Return the [X, Y] coordinate for the center point of the cell that contains the specified text.  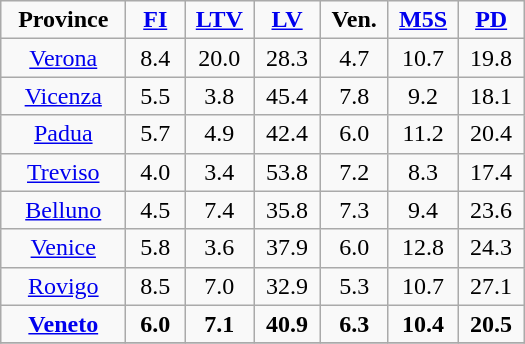
20.4 [491, 134]
8.4 [156, 58]
Ven. [354, 20]
7.0 [220, 286]
4.0 [156, 172]
19.8 [491, 58]
Padua [64, 134]
4.5 [156, 210]
18.1 [491, 96]
28.3 [287, 58]
5.7 [156, 134]
Venice [64, 248]
8.3 [423, 172]
Belluno [64, 210]
8.5 [156, 286]
Treviso [64, 172]
7.3 [354, 210]
53.8 [287, 172]
27.1 [491, 286]
40.9 [287, 324]
24.3 [491, 248]
Vicenza [64, 96]
10.4 [423, 324]
20.0 [220, 58]
35.8 [287, 210]
7.2 [354, 172]
6.3 [354, 324]
M5S [423, 20]
3.4 [220, 172]
3.8 [220, 96]
42.4 [287, 134]
4.7 [354, 58]
4.9 [220, 134]
5.5 [156, 96]
7.4 [220, 210]
Province [64, 20]
PD [491, 20]
9.4 [423, 210]
5.3 [354, 286]
3.6 [220, 248]
FI [156, 20]
20.5 [491, 324]
7.1 [220, 324]
LTV [220, 20]
37.9 [287, 248]
23.6 [491, 210]
5.8 [156, 248]
Rovigo [64, 286]
Verona [64, 58]
45.4 [287, 96]
9.2 [423, 96]
12.8 [423, 248]
Veneto [64, 324]
17.4 [491, 172]
32.9 [287, 286]
7.8 [354, 96]
11.2 [423, 134]
LV [287, 20]
